Identify which cell holds the provided text, then report its [X, Y] central coordinate. 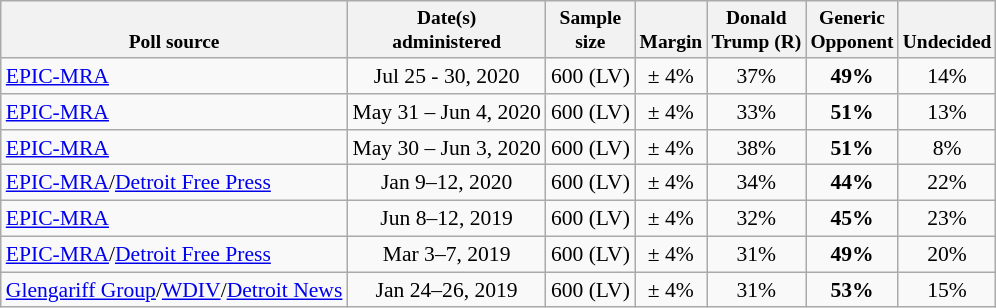
53% [852, 290]
13% [947, 112]
Margin [671, 30]
Date(s)administered [446, 30]
Poll source [174, 30]
Glengariff Group/WDIV/Detroit News [174, 290]
23% [947, 219]
14% [947, 76]
Mar 3–7, 2019 [446, 254]
May 31 – Jun 4, 2020 [446, 112]
Undecided [947, 30]
8% [947, 148]
Jul 25 - 30, 2020 [446, 76]
DonaldTrump (R) [756, 30]
Jan 9–12, 2020 [446, 183]
34% [756, 183]
45% [852, 219]
Samplesize [590, 30]
37% [756, 76]
Jan 24–26, 2019 [446, 290]
38% [756, 148]
20% [947, 254]
33% [756, 112]
15% [947, 290]
GenericOpponent [852, 30]
22% [947, 183]
32% [756, 219]
44% [852, 183]
May 30 – Jun 3, 2020 [446, 148]
Jun 8–12, 2019 [446, 219]
